For the text-containing cell, return its midpoint in [X, Y] coordinate format. 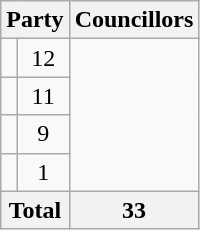
Councillors [134, 20]
Party [35, 20]
9 [43, 134]
12 [43, 58]
11 [43, 96]
33 [134, 210]
Total [35, 210]
1 [43, 172]
